Return [x, y] of the center of cell containing provided text 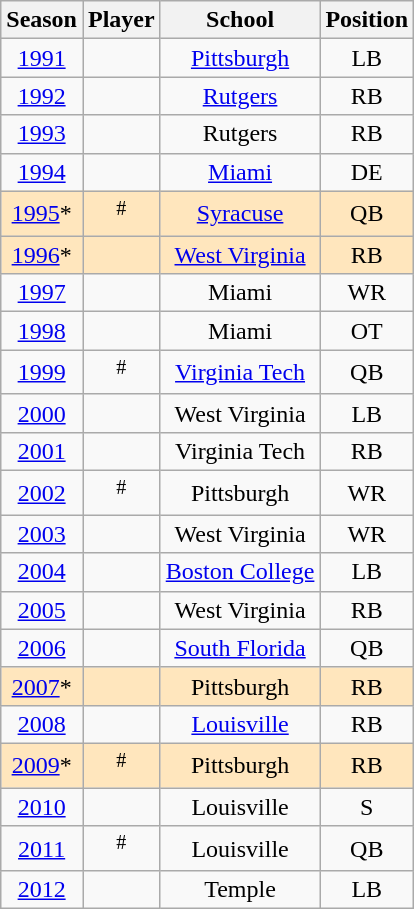
Syracuse [240, 214]
Temple [240, 890]
DE [367, 172]
1998 [42, 331]
1994 [42, 172]
Position [367, 20]
2005 [42, 610]
1995* [42, 214]
1997 [42, 293]
South Florida [240, 648]
2009* [42, 766]
2011 [42, 848]
2006 [42, 648]
1993 [42, 134]
OT [367, 331]
S [367, 807]
2008 [42, 724]
2007* [42, 686]
2010 [42, 807]
1999 [42, 372]
2000 [42, 413]
1992 [42, 96]
2001 [42, 451]
2004 [42, 572]
Boston College [240, 572]
Season [42, 20]
1991 [42, 58]
School [240, 20]
2002 [42, 492]
2012 [42, 890]
1996* [42, 255]
Player [121, 20]
2003 [42, 534]
